Capture the cell that displays the provided text and extract its [X, Y] central coordinate. 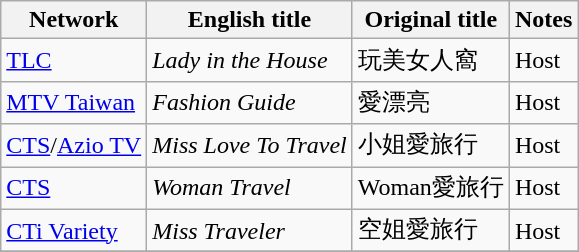
Woman愛旅行 [430, 188]
TLC [74, 60]
CTi Variety [74, 230]
English title [250, 20]
Fashion Guide [250, 102]
Miss Traveler [250, 230]
空姐愛旅行 [430, 230]
Woman Travel [250, 188]
Miss Love To Travel [250, 146]
玩美女人窩 [430, 60]
CTS [74, 188]
Original title [430, 20]
Notes [543, 20]
CTS/Azio TV [74, 146]
愛漂亮 [430, 102]
Lady in the House [250, 60]
MTV Taiwan [74, 102]
小姐愛旅行 [430, 146]
Network [74, 20]
